Extract the [x, y] coordinate from the center of the cell holding the provided text.  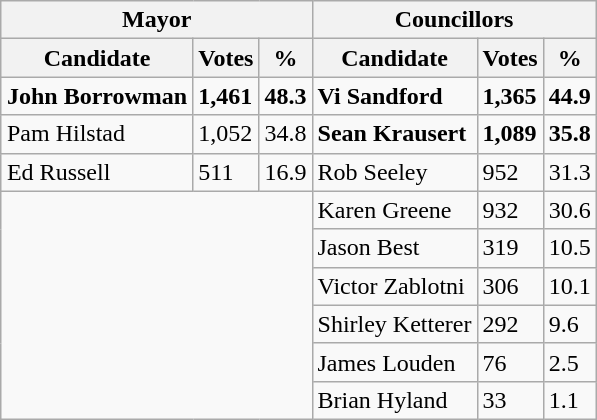
John Borrowman [96, 96]
Vi Sandford [394, 96]
2.5 [570, 362]
44.9 [570, 96]
10.5 [570, 248]
Rob Seeley [394, 172]
319 [510, 248]
30.6 [570, 210]
10.1 [570, 286]
932 [510, 210]
Victor Zablotni [394, 286]
Ed Russell [96, 172]
1,365 [510, 96]
1.1 [570, 400]
31.3 [570, 172]
9.6 [570, 324]
16.9 [286, 172]
James Louden [394, 362]
Mayor [156, 20]
Shirley Ketterer [394, 324]
48.3 [286, 96]
511 [226, 172]
Jason Best [394, 248]
1,089 [510, 134]
Pam Hilstad [96, 134]
952 [510, 172]
Brian Hyland [394, 400]
33 [510, 400]
1,052 [226, 134]
35.8 [570, 134]
Karen Greene [394, 210]
306 [510, 286]
Sean Krausert [394, 134]
292 [510, 324]
76 [510, 362]
1,461 [226, 96]
Councillors [454, 20]
34.8 [286, 134]
